Identify which cell holds the provided text, then report its (X, Y) central coordinate. 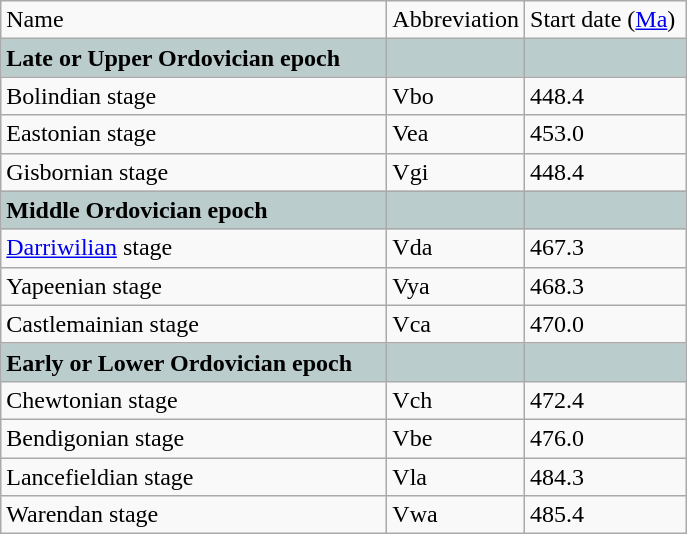
Middle Ordovician epoch (194, 210)
Early or Lower Ordovician epoch (194, 362)
Vya (456, 286)
467.3 (606, 248)
472.4 (606, 400)
Abbreviation (456, 20)
Vgi (456, 172)
Castlemainian stage (194, 324)
Vea (456, 134)
Gisbornian stage (194, 172)
Late or Upper Ordovician epoch (194, 58)
Bolindian stage (194, 96)
Vch (456, 400)
Vla (456, 477)
Name (194, 20)
484.3 (606, 477)
Vwa (456, 515)
468.3 (606, 286)
Start date (Ma) (606, 20)
453.0 (606, 134)
476.0 (606, 438)
Vca (456, 324)
Yapeenian stage (194, 286)
Eastonian stage (194, 134)
Vda (456, 248)
485.4 (606, 515)
470.0 (606, 324)
Darriwilian stage (194, 248)
Lancefieldian stage (194, 477)
Vbo (456, 96)
Warendan stage (194, 515)
Chewtonian stage (194, 400)
Bendigonian stage (194, 438)
Vbe (456, 438)
